Detect which cell encompasses the target text, then output its [X, Y] center coordinate. 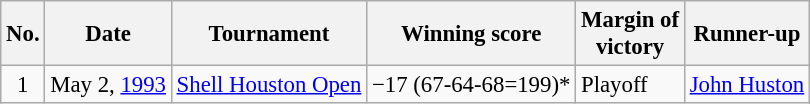
Runner-up [746, 34]
Date [108, 34]
Tournament [268, 34]
Shell Houston Open [268, 85]
Margin ofvictory [630, 34]
No. [23, 34]
−17 (67-64-68=199)* [472, 85]
1 [23, 85]
May 2, 1993 [108, 85]
John Huston [746, 85]
Playoff [630, 85]
Winning score [472, 34]
